Pinpoint the cell where the given text exists, returning its [X, Y] midpoint coordinate. 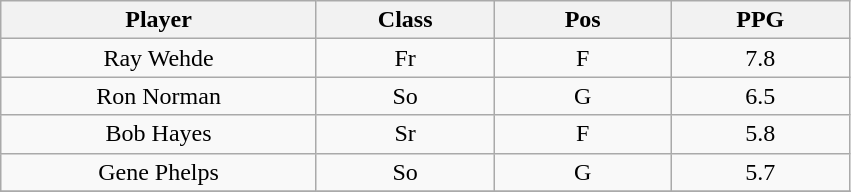
Pos [583, 20]
Ron Norman [159, 96]
Bob Hayes [159, 134]
5.8 [760, 134]
Player [159, 20]
Fr [405, 58]
Ray Wehde [159, 58]
PPG [760, 20]
Sr [405, 134]
6.5 [760, 96]
Gene Phelps [159, 172]
5.7 [760, 172]
7.8 [760, 58]
Class [405, 20]
